Return (x, y) of the center of cell containing provided text 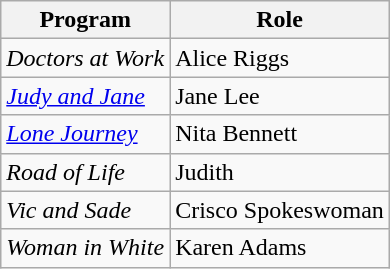
Doctors at Work (86, 58)
Crisco Spokeswoman (280, 210)
Road of Life (86, 172)
Role (280, 20)
Woman in White (86, 248)
Judith (280, 172)
Nita Bennett (280, 134)
Jane Lee (280, 96)
Program (86, 20)
Karen Adams (280, 248)
Alice Riggs (280, 58)
Lone Journey (86, 134)
Vic and Sade (86, 210)
Judy and Jane (86, 96)
